From the cell containing the given text, extract its center point as (x, y) coordinate. 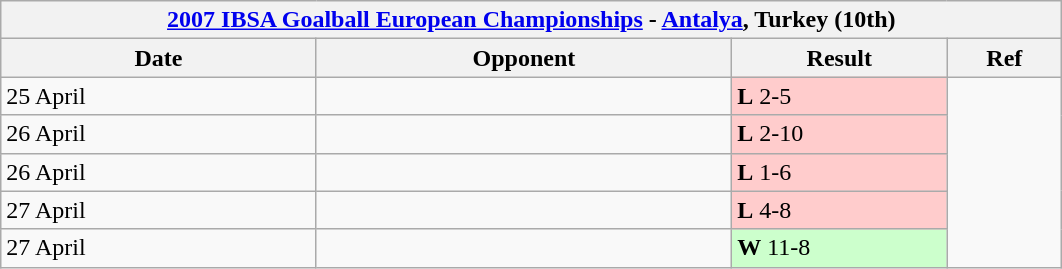
25 April (158, 96)
Result (840, 58)
L 2-10 (840, 134)
Ref (1004, 58)
L 1-6 (840, 172)
2007 IBSA Goalball European Championships - Antalya, Turkey (10th) (532, 20)
Date (158, 58)
L 2-5 (840, 96)
L 4-8 (840, 210)
W 11-8 (840, 248)
Opponent (524, 58)
